Locate the cell with the specified text and output its [X, Y] center coordinate. 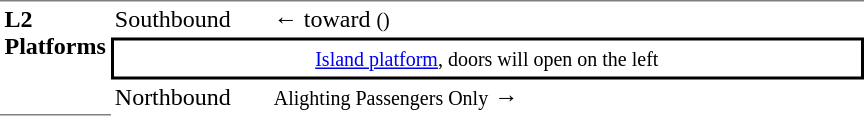
← toward () [566, 19]
Alighting Passengers Only → [566, 98]
L2Platforms [55, 58]
Island platform, doors will open on the left [486, 59]
Southbound [190, 19]
Northbound [190, 98]
